Return the [X, Y] coordinate for the center point of the cell that contains the specified text.  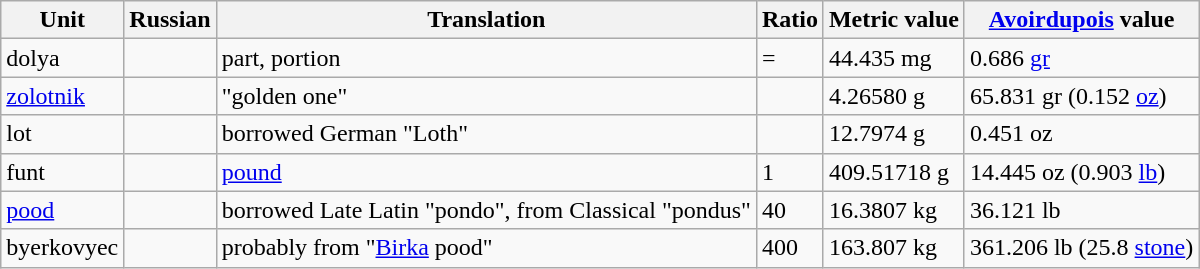
part, portion [486, 58]
1 [790, 172]
0.686 gr [1081, 58]
probably from "Birka pood" [486, 248]
Unit [62, 20]
Translation [486, 20]
Avoirdupois value [1081, 20]
byerkovyec [62, 248]
lot [62, 134]
funt [62, 172]
14.445 oz (0.903 lb) [1081, 172]
Metric value [894, 20]
12.7974 g [894, 134]
409.51718 g [894, 172]
0.451 oz [1081, 134]
borrowed German "Loth" [486, 134]
"golden one" [486, 96]
dolya [62, 58]
44.435 mg [894, 58]
40 [790, 210]
= [790, 58]
4.26580 g [894, 96]
borrowed Late Latin "pondo", from Classical "pondus" [486, 210]
361.206 lb (25.8 stone) [1081, 248]
Ratio [790, 20]
65.831 gr (0.152 oz) [1081, 96]
400 [790, 248]
zolotnik [62, 96]
pound [486, 172]
36.121 lb [1081, 210]
Russian [170, 20]
pood [62, 210]
163.807 kg [894, 248]
16.3807 kg [894, 210]
